Capture the cell that displays the provided text and extract its [x, y] central coordinate. 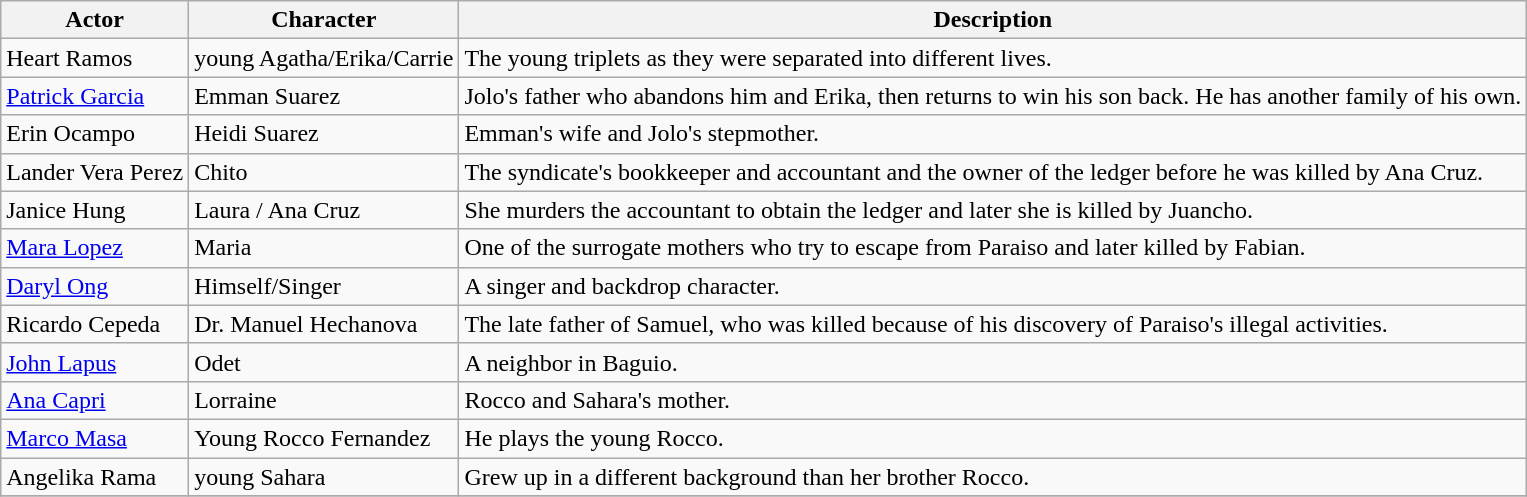
The young triplets as they were separated into different lives. [993, 58]
Jolo's father who abandons him and Erika, then returns to win his son back. He has another family of his own. [993, 96]
Laura / Ana Cruz [324, 210]
The syndicate's bookkeeper and accountant and the owner of the ledger before he was killed by Ana Cruz. [993, 172]
Emman Suarez [324, 96]
She murders the accountant to obtain the ledger and later she is killed by Juancho. [993, 210]
Lander Vera Perez [95, 172]
Ana Capri [95, 400]
Dr. Manuel Hechanova [324, 324]
John Lapus [95, 362]
Description [993, 20]
Daryl Ong [95, 286]
Janice Hung [95, 210]
Erin Ocampo [95, 134]
Maria [324, 248]
Marco Masa [95, 438]
The late father of Samuel, who was killed because of his discovery of Paraiso's illegal activities. [993, 324]
Actor [95, 20]
Patrick Garcia [95, 96]
Himself/Singer [324, 286]
Young Rocco Fernandez [324, 438]
Chito [324, 172]
young Sahara [324, 477]
Character [324, 20]
He plays the young Rocco. [993, 438]
Heart Ramos [95, 58]
Rocco and Sahara's mother. [993, 400]
Ricardo Cepeda [95, 324]
Angelika Rama [95, 477]
A neighbor in Baguio. [993, 362]
Grew up in a different background than her brother Rocco. [993, 477]
One of the surrogate mothers who try to escape from Paraiso and later killed by Fabian. [993, 248]
Heidi Suarez [324, 134]
Lorraine [324, 400]
Emman's wife and Jolo's stepmother. [993, 134]
Mara Lopez [95, 248]
A singer and backdrop character. [993, 286]
young Agatha/Erika/Carrie [324, 58]
Odet [324, 362]
